Extract the (X, Y) coordinate from the center of the cell holding the provided text.  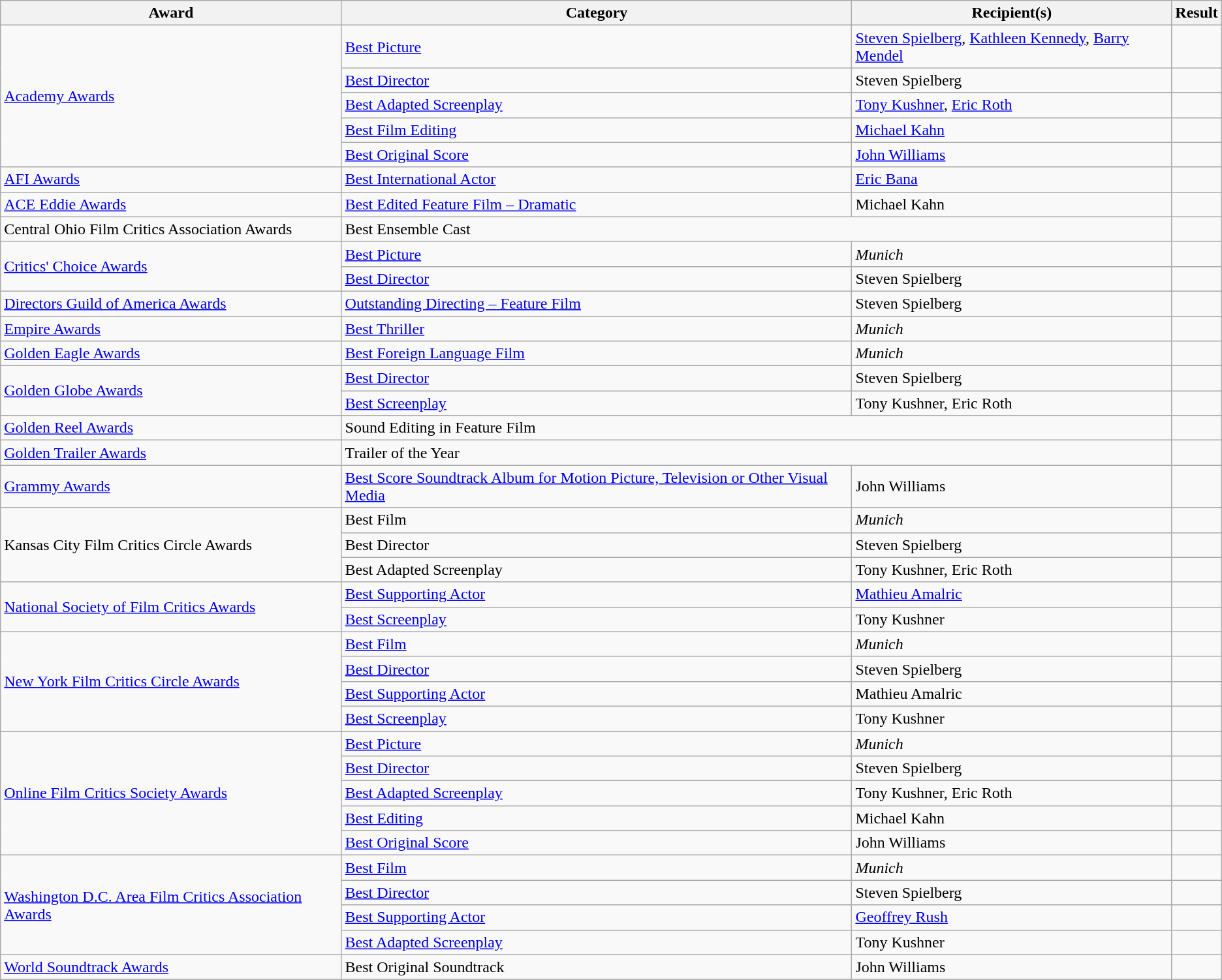
Golden Trailer Awards (171, 453)
New York Film Critics Circle Awards (171, 681)
Award (171, 13)
Eric Bana (1012, 179)
Sound Editing in Feature Film (757, 428)
Best Ensemble Cast (757, 229)
Kansas City Film Critics Circle Awards (171, 545)
ACE Eddie Awards (171, 204)
Directors Guild of America Awards (171, 303)
Recipient(s) (1012, 13)
Steven Spielberg, Kathleen Kennedy, Barry Mendel (1012, 47)
National Society of Film Critics Awards (171, 607)
Best Editing (597, 818)
Trailer of the Year (757, 453)
Best Original Soundtrack (597, 967)
Golden Reel Awards (171, 428)
Golden Globe Awards (171, 391)
Golden Eagle Awards (171, 354)
Outstanding Directing – Feature Film (597, 303)
Best Film Editing (597, 130)
Empire Awards (171, 328)
Best Edited Feature Film – Dramatic (597, 204)
Best Score Soundtrack Album for Motion Picture, Television or Other Visual Media (597, 487)
Best Thriller (597, 328)
Online Film Critics Society Awards (171, 793)
Result (1197, 13)
Academy Awards (171, 97)
Central Ohio Film Critics Association Awards (171, 229)
World Soundtrack Awards (171, 967)
Geoffrey Rush (1012, 917)
Category (597, 13)
Best Foreign Language Film (597, 354)
AFI Awards (171, 179)
Grammy Awards (171, 487)
Critics' Choice Awards (171, 266)
Best International Actor (597, 179)
Washington D.C. Area Film Critics Association Awards (171, 905)
